Search for the cell housing the specified text and yield its (x, y) center coordinate. 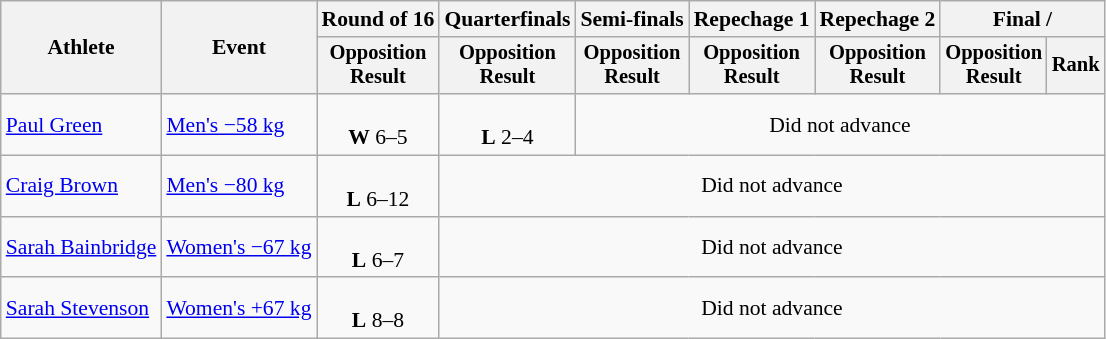
L 8–8 (378, 308)
Rank (1076, 66)
Craig Brown (82, 186)
L 6–7 (378, 248)
Men's −58 kg (238, 124)
Sarah Bainbridge (82, 248)
Final / (1022, 19)
Paul Green (82, 124)
Women's −67 kg (238, 248)
Women's +67 kg (238, 308)
L 2–4 (507, 124)
Athlete (82, 48)
Repechage 1 (752, 19)
Quarterfinals (507, 19)
Sarah Stevenson (82, 308)
Men's −80 kg (238, 186)
W 6–5 (378, 124)
Round of 16 (378, 19)
Event (238, 48)
Semi-finals (632, 19)
Repechage 2 (878, 19)
L 6–12 (378, 186)
